Output the [x, y] coordinate of the center of the cell containing the given text.  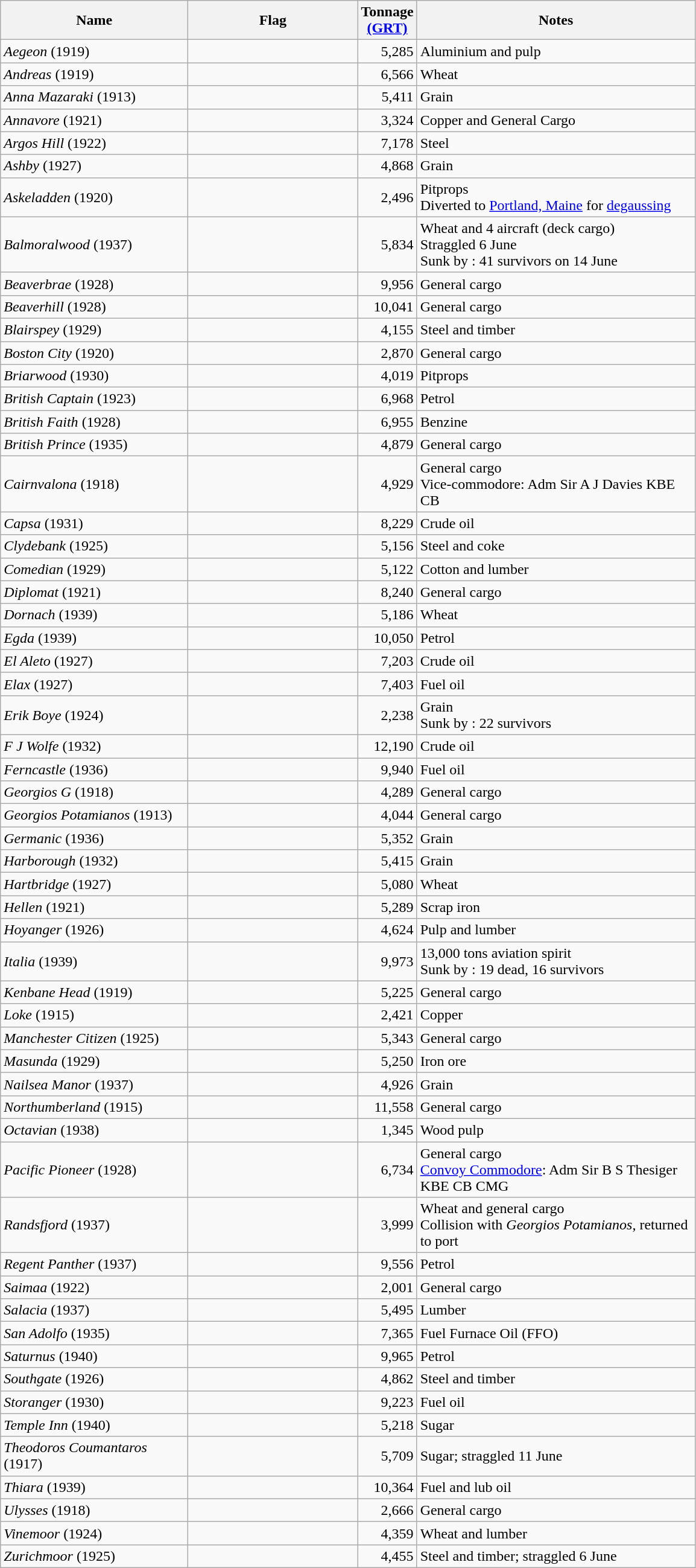
Italia (1939) [94, 961]
9,223 [387, 1402]
Ulysses (1918) [94, 1510]
GrainSunk by : 22 survivors [556, 715]
10,050 [387, 638]
Nailsea Manor (1937) [94, 1084]
5,225 [387, 992]
Briarwood (1930) [94, 376]
Temple Inn (1940) [94, 1425]
9,940 [387, 770]
5,218 [387, 1425]
Capsa (1931) [94, 523]
12,190 [387, 746]
Name [94, 21]
3,999 [387, 1225]
Saturnus (1940) [94, 1356]
San Adolfo (1935) [94, 1333]
Blairspey (1929) [94, 330]
Beaverhill (1928) [94, 307]
Iron ore [556, 1061]
10,364 [387, 1487]
7,178 [387, 143]
Steel and timber; straggled 6 June [556, 1556]
Argos Hill (1922) [94, 143]
Scrap iron [556, 907]
Salacia (1937) [94, 1310]
Thiara (1939) [94, 1487]
2,666 [387, 1510]
Cairnvalona (1918) [94, 484]
Copper [556, 1015]
Hartbridge (1927) [94, 884]
Vinemoor (1924) [94, 1533]
4,868 [387, 166]
5,080 [387, 884]
Pulp and lumber [556, 930]
7,403 [387, 684]
8,229 [387, 523]
5,709 [387, 1456]
Wheat and lumber [556, 1533]
3,324 [387, 120]
4,862 [387, 1379]
Flag [273, 21]
13,000 tons aviation spiritSunk by : 19 dead, 16 survivors [556, 961]
5,415 [387, 861]
Egda (1939) [94, 638]
9,556 [387, 1264]
6,955 [387, 422]
4,879 [387, 445]
Anna Mazaraki (1913) [94, 97]
Cotton and lumber [556, 569]
7,365 [387, 1333]
Wheat and general cargoCollision with Georgios Potamianos, returned to port [556, 1225]
1,345 [387, 1130]
Kenbane Head (1919) [94, 992]
5,156 [387, 546]
Southgate (1926) [94, 1379]
Andreas (1919) [94, 74]
6,734 [387, 1170]
Ashby (1927) [94, 166]
General cargoVice-commodore: Adm Sir A J Davies KBE CB [556, 484]
4,926 [387, 1084]
4,624 [387, 930]
2,001 [387, 1287]
10,041 [387, 307]
2,238 [387, 715]
Ferncastle (1936) [94, 770]
5,834 [387, 244]
Notes [556, 21]
Erik Boye (1924) [94, 715]
Lumber [556, 1310]
5,411 [387, 97]
4,044 [387, 815]
8,240 [387, 592]
2,421 [387, 1015]
Beaverbrae (1928) [94, 284]
Comedian (1929) [94, 569]
Storanger (1930) [94, 1402]
Manchester Citizen (1925) [94, 1038]
Hoyanger (1926) [94, 930]
Askeladden (1920) [94, 197]
5,352 [387, 838]
Copper and General Cargo [556, 120]
Dornach (1939) [94, 615]
5,122 [387, 569]
Diplomat (1921) [94, 592]
Regent Panther (1937) [94, 1264]
Aluminium and pulp [556, 51]
Loke (1915) [94, 1015]
General cargoConvoy Commodore: Adm Sir B S Thesiger KBE CB CMG [556, 1170]
Zurichmoor (1925) [94, 1556]
British Captain (1923) [94, 399]
Benzine [556, 422]
6,968 [387, 399]
Clydebank (1925) [94, 546]
Steel [556, 143]
9,973 [387, 961]
5,186 [387, 615]
Randsfjord (1937) [94, 1225]
Aegeon (1919) [94, 51]
Masunda (1929) [94, 1061]
Wheat and 4 aircraft (deck cargo)Straggled 6 JuneSunk by : 41 survivors on 14 June [556, 244]
7,203 [387, 661]
Annavore (1921) [94, 120]
5,495 [387, 1310]
4,019 [387, 376]
Sugar [556, 1425]
5,289 [387, 907]
9,965 [387, 1356]
El Aleto (1927) [94, 661]
Tonnage (GRT) [387, 21]
PitpropsDiverted to Portland, Maine for degaussing [556, 197]
Sugar; straggled 11 June [556, 1456]
Northumberland (1915) [94, 1107]
5,343 [387, 1038]
5,250 [387, 1061]
Balmoralwood (1937) [94, 244]
4,455 [387, 1556]
Elax (1927) [94, 684]
Georgios Potamianos (1913) [94, 815]
Steel and coke [556, 546]
11,558 [387, 1107]
Octavian (1938) [94, 1130]
9,956 [387, 284]
2,496 [387, 197]
Boston City (1920) [94, 353]
British Prince (1935) [94, 445]
5,285 [387, 51]
Fuel and lub oil [556, 1487]
4,359 [387, 1533]
Georgios G (1918) [94, 792]
British Faith (1928) [94, 422]
Pacific Pioneer (1928) [94, 1170]
Fuel Furnace Oil (FFO) [556, 1333]
Theodoros Coumantaros (1917) [94, 1456]
4,289 [387, 792]
2,870 [387, 353]
Wood pulp [556, 1130]
Pitprops [556, 376]
6,566 [387, 74]
Saimaa (1922) [94, 1287]
Germanic (1936) [94, 838]
F J Wolfe (1932) [94, 746]
Harborough (1932) [94, 861]
4,155 [387, 330]
Hellen (1921) [94, 907]
4,929 [387, 484]
